Detect which cell encompasses the target text, then output its (x, y) center coordinate. 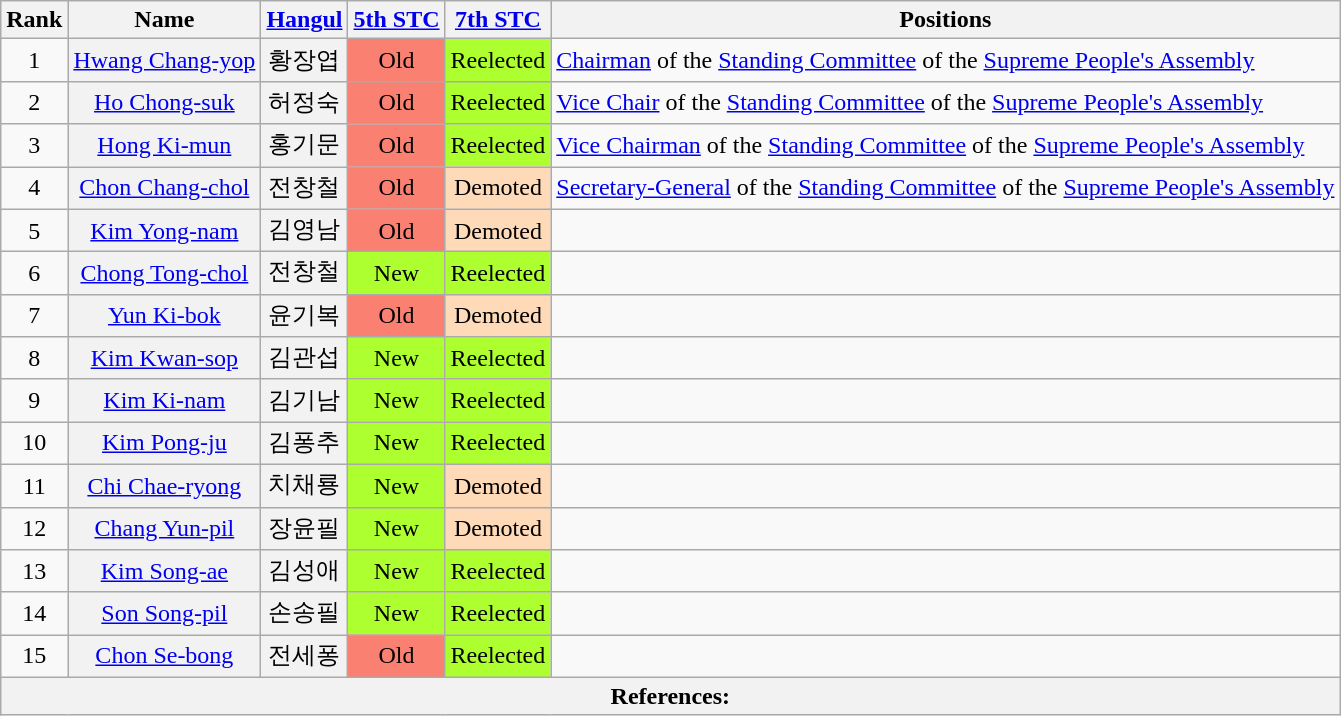
Kim Yong-nam (164, 230)
12 (34, 528)
References: (670, 696)
Chong Tong-chol (164, 274)
Son Song-pil (164, 614)
Positions (946, 20)
홍기문 (304, 146)
김영남 (304, 230)
8 (34, 358)
김성애 (304, 572)
Hong Ki-mun (164, 146)
Name (164, 20)
5 (34, 230)
14 (34, 614)
13 (34, 572)
4 (34, 188)
7 (34, 316)
1 (34, 60)
윤기복 (304, 316)
Chi Chae-ryong (164, 486)
7th STC (498, 20)
Secretary-General of the Standing Committee of the Supreme People's Assembly (946, 188)
전세퐁 (304, 656)
Rank (34, 20)
치채룡 (304, 486)
Kim Kwan-sop (164, 358)
2 (34, 102)
장윤필 (304, 528)
김기남 (304, 400)
황장엽 (304, 60)
Yun Ki-bok (164, 316)
Hangul (304, 20)
Kim Ki-nam (164, 400)
허정숙 (304, 102)
15 (34, 656)
Kim Pong-ju (164, 444)
Hwang Chang-yop (164, 60)
Vice Chairman of the Standing Committee of the Supreme People's Assembly (946, 146)
9 (34, 400)
10 (34, 444)
11 (34, 486)
Chairman of the Standing Committee of the Supreme People's Assembly (946, 60)
Ho Chong-suk (164, 102)
Kim Song-ae (164, 572)
손송필 (304, 614)
김관섭 (304, 358)
Chon Chang-chol (164, 188)
Chang Yun-pil (164, 528)
5th STC (396, 20)
김퐁추 (304, 444)
6 (34, 274)
3 (34, 146)
Chon Se-bong (164, 656)
Vice Chair of the Standing Committee of the Supreme People's Assembly (946, 102)
